Locate the cell with the specified text and output its (X, Y) center coordinate. 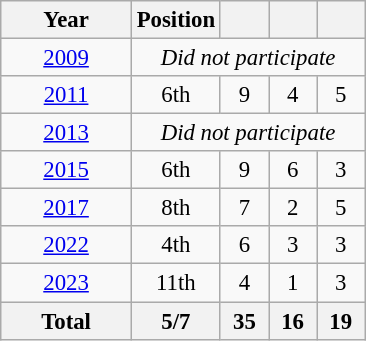
2023 (66, 283)
1 (293, 283)
2011 (66, 95)
Year (66, 20)
2022 (66, 245)
2 (293, 208)
8th (176, 208)
2017 (66, 208)
11th (176, 283)
19 (341, 321)
Total (66, 321)
2013 (66, 133)
2015 (66, 170)
Position (176, 20)
7 (244, 208)
16 (293, 321)
4th (176, 245)
35 (244, 321)
2009 (66, 58)
5/7 (176, 321)
